Detect which cell encompasses the target text, then output its (x, y) center coordinate. 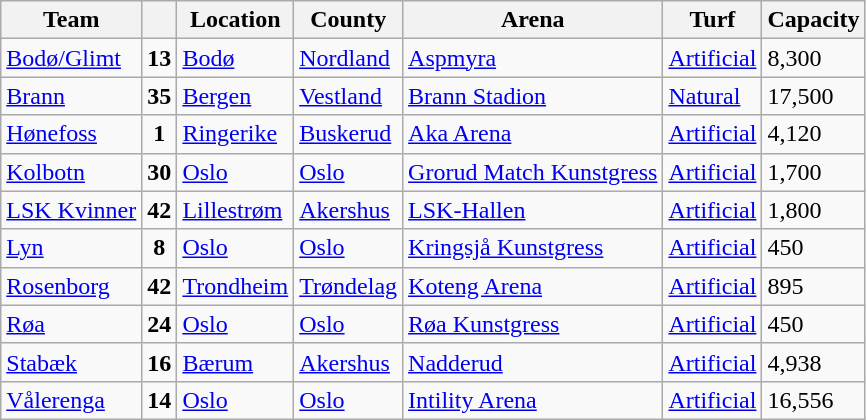
Trondheim (236, 286)
24 (160, 324)
Nordland (348, 58)
13 (160, 58)
16,556 (814, 400)
Rosenborg (72, 286)
1,700 (814, 172)
Vestland (348, 96)
4,120 (814, 134)
Team (72, 20)
30 (160, 172)
Aka Arena (533, 134)
Nadderud (533, 362)
8,300 (814, 58)
Hønefoss (72, 134)
Brann (72, 96)
Location (236, 20)
Vålerenga (72, 400)
Lyn (72, 248)
Røa (72, 324)
Røa Kunstgress (533, 324)
Aspmyra (533, 58)
Buskerud (348, 134)
Stabæk (72, 362)
Grorud Match Kunstgress (533, 172)
Trøndelag (348, 286)
Bodø/Glimt (72, 58)
16 (160, 362)
Natural (712, 96)
35 (160, 96)
Ringerike (236, 134)
14 (160, 400)
17,500 (814, 96)
8 (160, 248)
1 (160, 134)
Bodø (236, 58)
Koteng Arena (533, 286)
LSK Kvinner (72, 210)
LSK-Hallen (533, 210)
Bærum (236, 362)
Lillestrøm (236, 210)
Arena (533, 20)
Intility Arena (533, 400)
Turf (712, 20)
Kringsjå Kunstgress (533, 248)
Capacity (814, 20)
Kolbotn (72, 172)
1,800 (814, 210)
County (348, 20)
Brann Stadion (533, 96)
895 (814, 286)
4,938 (814, 362)
Bergen (236, 96)
